Return the (X, Y) coordinate for the center point of the cell that contains the specified text.  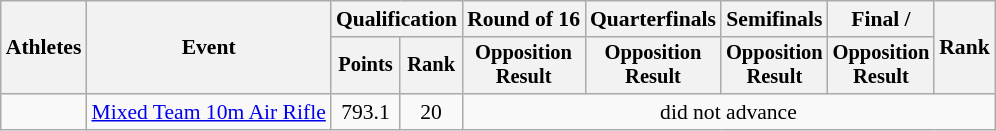
Mixed Team 10m Air Rifle (208, 112)
Points (366, 66)
Quarterfinals (653, 19)
Athletes (44, 48)
793.1 (366, 112)
Final / (882, 19)
Event (208, 48)
Round of 16 (524, 19)
did not advance (728, 112)
Qualification (396, 19)
Semifinals (774, 19)
20 (431, 112)
